From the cell containing the given text, extract its center point as [X, Y] coordinate. 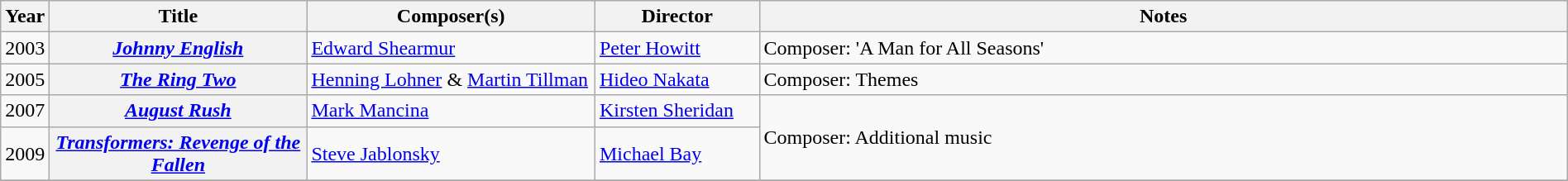
Composer: Themes [1163, 79]
2009 [25, 154]
Henning Lohner & Martin Tillman [452, 79]
Composer: Additional music [1163, 137]
Notes [1163, 17]
August Rush [179, 111]
Year [25, 17]
Title [179, 17]
Steve Jablonsky [452, 154]
Director [676, 17]
Composer(s) [452, 17]
Hideo Nakata [676, 79]
2003 [25, 48]
Transformers: Revenge of the Fallen [179, 154]
The Ring Two [179, 79]
Composer: 'A Man for All Seasons' [1163, 48]
Kirsten Sheridan [676, 111]
Michael Bay [676, 154]
2005 [25, 79]
Mark Mancina [452, 111]
Edward Shearmur [452, 48]
Johnny English [179, 48]
Peter Howitt [676, 48]
2007 [25, 111]
